Pinpoint the cell where the given text exists, returning its (X, Y) midpoint coordinate. 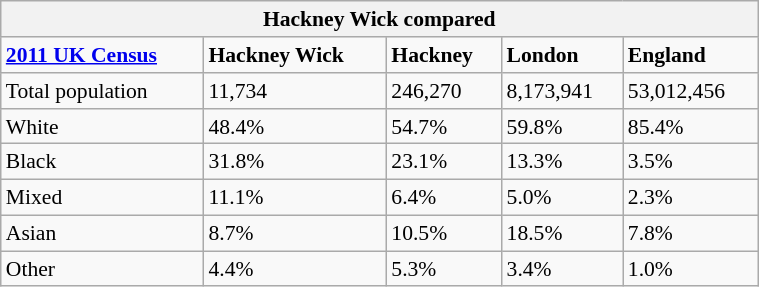
Black (102, 162)
246,270 (444, 91)
53,012,456 (690, 91)
Mixed (102, 197)
White (102, 126)
18.5% (562, 233)
Hackney (444, 55)
3.4% (562, 269)
23.1% (444, 162)
7.8% (690, 233)
Asian (102, 233)
4.4% (294, 269)
6.4% (444, 197)
31.8% (294, 162)
Hackney Wick (294, 55)
5.3% (444, 269)
48.4% (294, 126)
85.4% (690, 126)
2011 UK Census (102, 55)
1.0% (690, 269)
59.8% (562, 126)
54.7% (444, 126)
5.0% (562, 197)
8,173,941 (562, 91)
Total population (102, 91)
England (690, 55)
13.3% (562, 162)
London (562, 55)
8.7% (294, 233)
11.1% (294, 197)
11,734 (294, 91)
3.5% (690, 162)
10.5% (444, 233)
Hackney Wick compared (380, 19)
Other (102, 269)
2.3% (690, 197)
